Return [X, Y] of the center of cell containing provided text 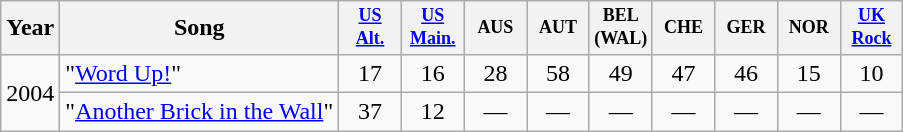
CHE [684, 28]
16 [432, 73]
2004 [30, 92]
GER [746, 28]
15 [808, 73]
12 [432, 111]
10 [872, 73]
37 [370, 111]
17 [370, 73]
"Word Up!" [200, 73]
46 [746, 73]
USAlt. [370, 28]
"Another Brick in the Wall" [200, 111]
58 [558, 73]
NOR [808, 28]
Year [30, 28]
28 [496, 73]
AUS [496, 28]
47 [684, 73]
BEL(WAL) [620, 28]
49 [620, 73]
USMain. [432, 28]
AUT [558, 28]
UKRock [872, 28]
Song [200, 28]
